Extract the [x, y] coordinate from the center of the cell holding the provided text.  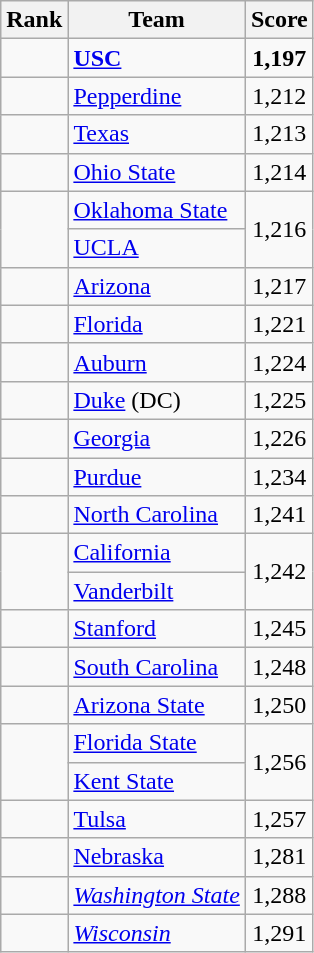
1,216 [279, 229]
1,245 [279, 629]
1,224 [279, 362]
South Carolina [157, 667]
1,217 [279, 286]
Arizona [157, 286]
1,212 [279, 96]
Florida State [157, 743]
Georgia [157, 438]
Score [279, 20]
1,291 [279, 933]
1,213 [279, 134]
Kent State [157, 781]
Tulsa [157, 819]
1,221 [279, 324]
Washington State [157, 895]
Team [157, 20]
1,257 [279, 819]
1,288 [279, 895]
1,214 [279, 172]
Oklahoma State [157, 210]
Stanford [157, 629]
Rank [34, 20]
Ohio State [157, 172]
1,234 [279, 477]
1,242 [279, 572]
USC [157, 58]
UCLA [157, 248]
Purdue [157, 477]
North Carolina [157, 515]
1,226 [279, 438]
Arizona State [157, 705]
Florida [157, 324]
1,241 [279, 515]
1,250 [279, 705]
Texas [157, 134]
Pepperdine [157, 96]
Auburn [157, 362]
Duke (DC) [157, 400]
1,281 [279, 857]
Vanderbilt [157, 591]
California [157, 553]
1,197 [279, 58]
Nebraska [157, 857]
Wisconsin [157, 933]
1,256 [279, 762]
1,248 [279, 667]
1,225 [279, 400]
